Output the [X, Y] coordinate of the center of the cell containing the given text.  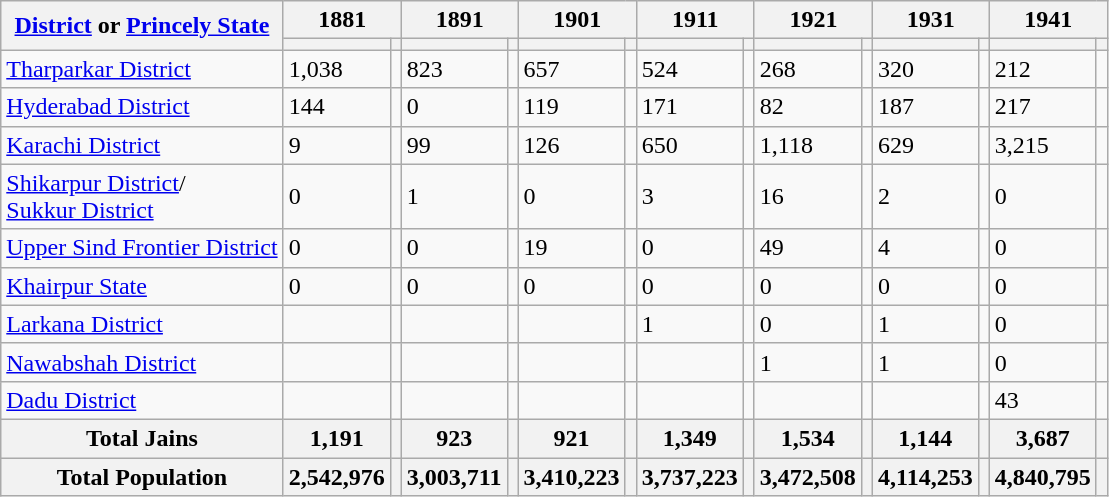
1,144 [925, 438]
4,114,253 [925, 477]
1891 [460, 20]
212 [1042, 69]
217 [1042, 107]
4,840,795 [1042, 477]
43 [1042, 400]
524 [690, 69]
119 [572, 107]
144 [336, 107]
Shikarpur District/Sukkur District [142, 196]
19 [572, 248]
1921 [813, 20]
Larkana District [142, 324]
Karachi District [142, 145]
49 [808, 248]
3,687 [1042, 438]
3,737,223 [690, 477]
Dadu District [142, 400]
268 [808, 69]
3,215 [1042, 145]
3,003,711 [454, 477]
2,542,976 [336, 477]
1,191 [336, 438]
3,410,223 [572, 477]
1901 [577, 20]
Hyderabad District [142, 107]
187 [925, 107]
Total Population [142, 477]
320 [925, 69]
Upper Sind Frontier District [142, 248]
Tharparkar District [142, 69]
1911 [695, 20]
Total Jains [142, 438]
1881 [342, 20]
1,038 [336, 69]
171 [690, 107]
657 [572, 69]
9 [336, 145]
1,349 [690, 438]
1,118 [808, 145]
3 [690, 196]
629 [925, 145]
823 [454, 69]
1931 [930, 20]
16 [808, 196]
Nawabshah District [142, 362]
3,472,508 [808, 477]
82 [808, 107]
923 [454, 438]
99 [454, 145]
1,534 [808, 438]
Khairpur State [142, 286]
4 [925, 248]
126 [572, 145]
1941 [1048, 20]
2 [925, 196]
921 [572, 438]
650 [690, 145]
District or Princely State [142, 26]
